Extract the (x, y) coordinate from the center of the cell holding the provided text.  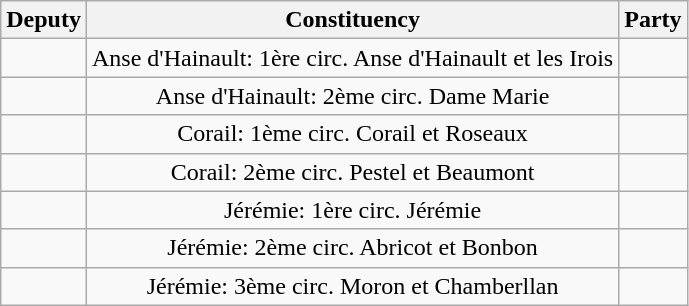
Party (653, 20)
Jérémie: 3ème circ. Moron et Chamberllan (352, 286)
Anse d'Hainault: 1ère circ. Anse d'Hainault et les Irois (352, 58)
Deputy (44, 20)
Anse d'Hainault: 2ème circ. Dame Marie (352, 96)
Jérémie: 2ème circ. Abricot et Bonbon (352, 248)
Corail: 2ème circ. Pestel et Beaumont (352, 172)
Jérémie: 1ère circ. Jérémie (352, 210)
Corail: 1ème circ. Corail et Roseaux (352, 134)
Constituency (352, 20)
